Return (x, y) of the center of cell containing provided text 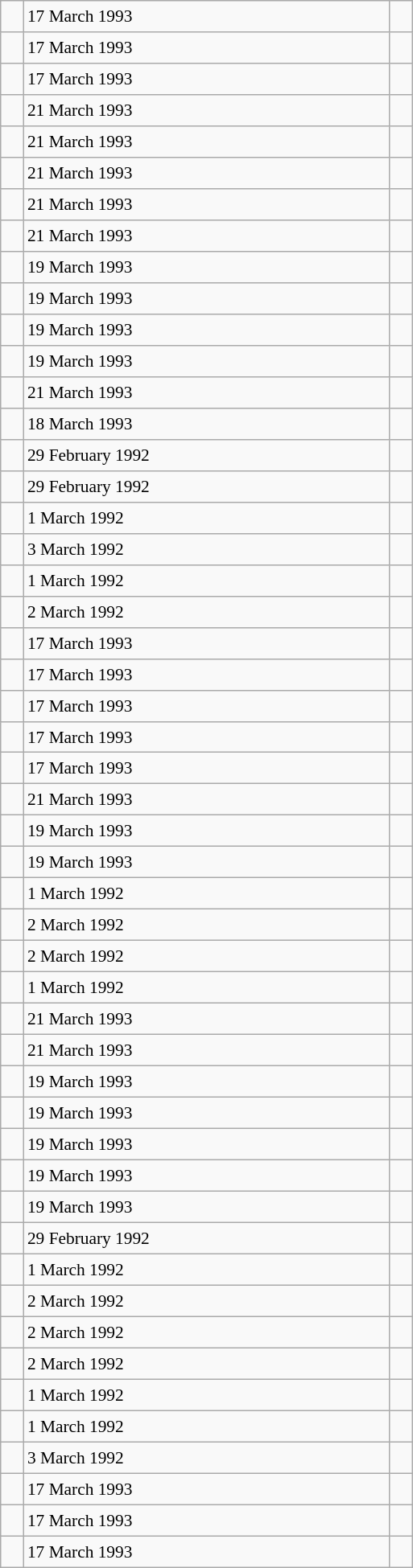
18 March 1993 (206, 423)
